Detect which cell encompasses the target text, then output its [X, Y] center coordinate. 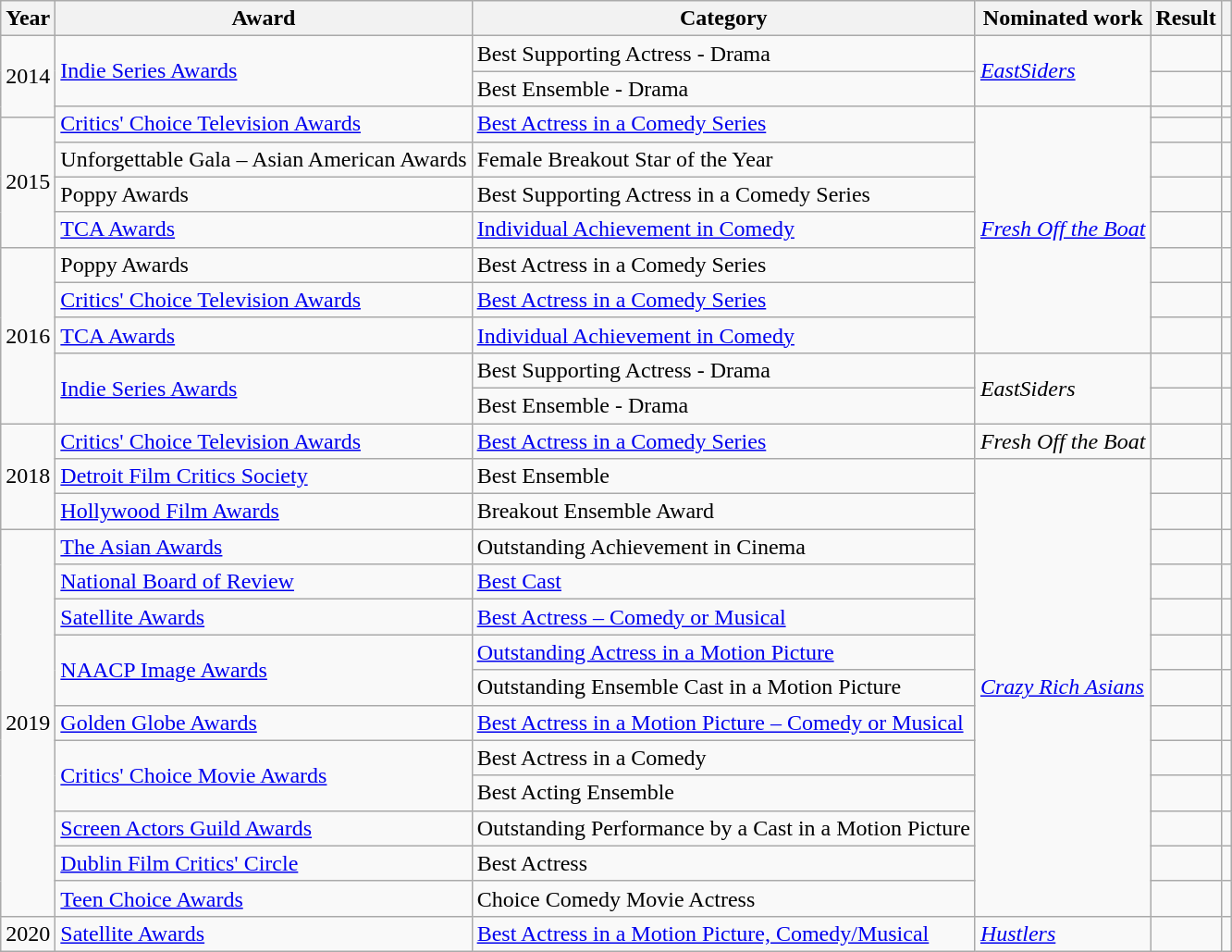
Hollywood Film Awards [264, 512]
Breakout Ensemble Award [723, 512]
Detroit Film Critics Society [264, 476]
The Asian Awards [264, 547]
Teen Choice Awards [264, 898]
National Board of Review [264, 582]
2015 [28, 181]
Screen Actors Guild Awards [264, 828]
Best Actress in a Comedy [723, 758]
Best Cast [723, 582]
Hustlers [1062, 933]
2014 [28, 76]
NAACP Image Awards [264, 670]
Crazy Rich Asians [1062, 688]
2019 [28, 723]
Best Actress in a Motion Picture – Comedy or Musical [723, 723]
Golden Globe Awards [264, 723]
Outstanding Ensemble Cast in a Motion Picture [723, 687]
Critics' Choice Movie Awards [264, 775]
Best Supporting Actress in a Comedy Series [723, 194]
2020 [28, 933]
Nominated work [1062, 19]
Award [264, 19]
Outstanding Performance by a Cast in a Motion Picture [723, 828]
Unforgettable Gala – Asian American Awards [264, 159]
Best Actress in a Motion Picture, Comedy/Musical [723, 933]
Year [28, 19]
Result [1186, 19]
Best Acting Ensemble [723, 793]
2018 [28, 476]
Outstanding Achievement in Cinema [723, 547]
Dublin Film Critics' Circle [264, 863]
Best Actress – Comedy or Musical [723, 617]
2016 [28, 335]
Category [723, 19]
Best Ensemble [723, 476]
Outstanding Actress in a Motion Picture [723, 652]
Female Breakout Star of the Year [723, 159]
Best Actress [723, 863]
Choice Comedy Movie Actress [723, 898]
